Return [X, Y] of the center of cell containing provided text 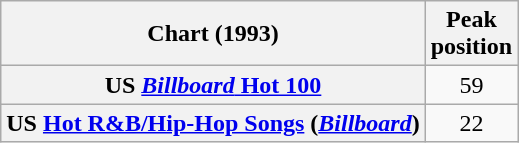
Peakposition [471, 34]
22 [471, 123]
US Billboard Hot 100 [213, 85]
59 [471, 85]
US Hot R&B/Hip-Hop Songs (Billboard) [213, 123]
Chart (1993) [213, 34]
